Detect which cell encompasses the target text, then output its (x, y) center coordinate. 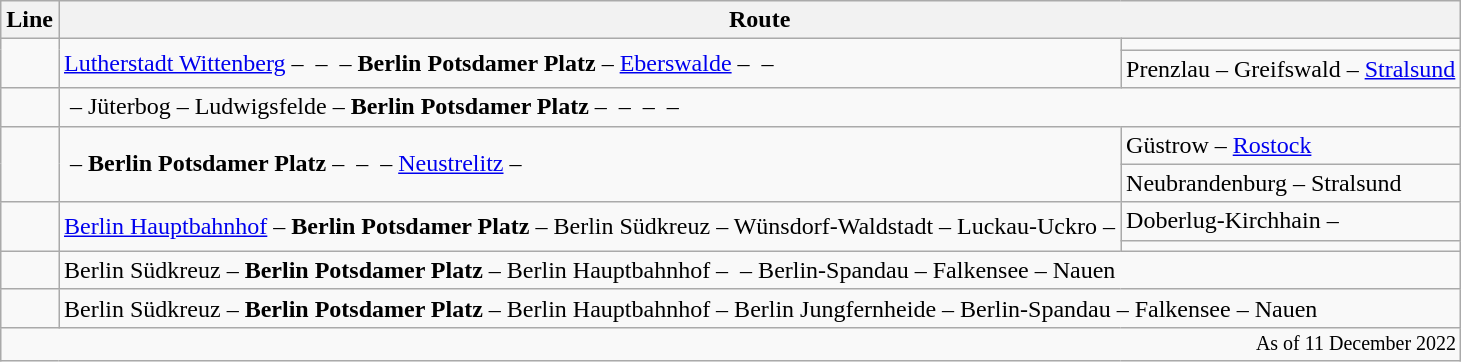
Route (759, 20)
– Jüterbog – Ludwigsfelde – Berlin Potsdamer Platz – – – – (759, 107)
Line (30, 20)
Prenzlau – Greifswald – Stralsund (1291, 69)
Neubrandenburg – Stralsund (1291, 183)
– Berlin Potsdamer Platz – – – Neustrelitz – (589, 164)
Doberlug-Kirchhain – (1291, 221)
Berlin Hauptbahnhof – Berlin Potsdamer Platz – Berlin Südkreuz – Wünsdorf-Waldstadt – Luckau-Uckro – (589, 226)
Güstrow – Rostock (1291, 145)
Berlin Südkreuz – Berlin Potsdamer Platz – Berlin Hauptbahnhof – – Berlin-Spandau – Falkensee – Nauen (759, 270)
Berlin Südkreuz – Berlin Potsdamer Platz – Berlin Hauptbahnhof – Berlin Jungfernheide – Berlin-Spandau – Falkensee – Nauen (759, 308)
As of 11 December 2022 (731, 344)
Lutherstadt Wittenberg – – – Berlin Potsdamer Platz – Eberswalde – – (589, 64)
